Return the [x, y] coordinate for the center point of the cell that contains the specified text.  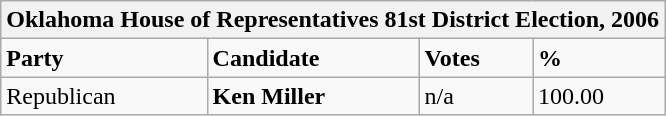
Republican [104, 96]
n/a [476, 96]
Party [104, 58]
Ken Miller [313, 96]
Oklahoma House of Representatives 81st District Election, 2006 [333, 20]
% [599, 58]
100.00 [599, 96]
Votes [476, 58]
Candidate [313, 58]
